Locate the cell with the specified text and output its [x, y] center coordinate. 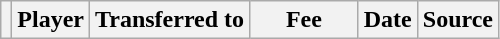
Player [51, 20]
Fee [304, 20]
Source [458, 20]
Transferred to [170, 20]
Date [388, 20]
